Pinpoint the cell where the given text exists, returning its [x, y] midpoint coordinate. 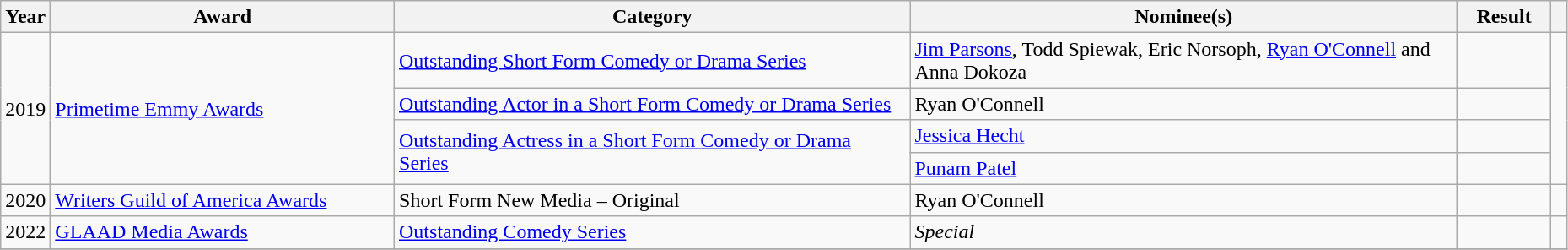
Punam Patel [1183, 168]
Special [1183, 232]
2022 [25, 232]
Primetime Emmy Awards [223, 108]
Outstanding Short Form Comedy or Drama Series [653, 61]
2019 [25, 108]
Writers Guild of America Awards [223, 200]
Jessica Hecht [1183, 136]
GLAAD Media Awards [223, 232]
Result [1503, 17]
Short Form New Media – Original [653, 200]
2020 [25, 200]
Category [653, 17]
Nominee(s) [1183, 17]
Award [223, 17]
Jim Parsons, Todd Spiewak, Eric Norsoph, Ryan O'Connell and Anna Dokoza [1183, 61]
Outstanding Comedy Series [653, 232]
Year [25, 17]
Outstanding Actor in a Short Form Comedy or Drama Series [653, 104]
Outstanding Actress in a Short Form Comedy or Drama Series [653, 152]
